Capture the cell that displays the provided text and extract its [X, Y] central coordinate. 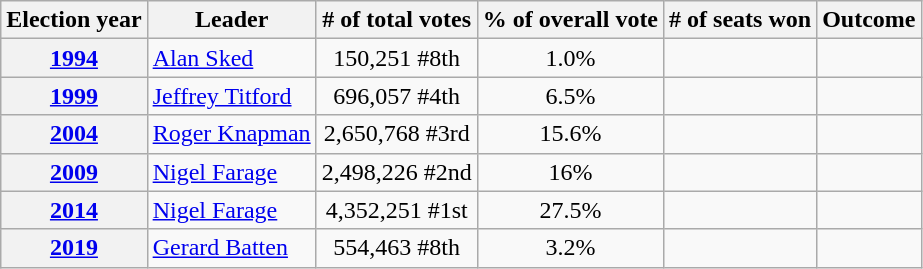
# of total votes [396, 20]
1994 [74, 58]
4,352,251 #1st [396, 210]
2009 [74, 172]
# of seats won [740, 20]
15.6% [570, 134]
% of overall vote [570, 20]
1.0% [570, 58]
2,498,226 #2nd [396, 172]
2004 [74, 134]
27.5% [570, 210]
2014 [74, 210]
2019 [74, 248]
6.5% [570, 96]
Outcome [869, 20]
Jeffrey Titford [232, 96]
Election year [74, 20]
1999 [74, 96]
16% [570, 172]
Leader [232, 20]
Alan Sked [232, 58]
Roger Knapman [232, 134]
2,650,768 #3rd [396, 134]
3.2% [570, 248]
Gerard Batten [232, 248]
150,251 #8th [396, 58]
696,057 #4th [396, 96]
554,463 #8th [396, 248]
